Search for the cell housing the specified text and yield its (X, Y) center coordinate. 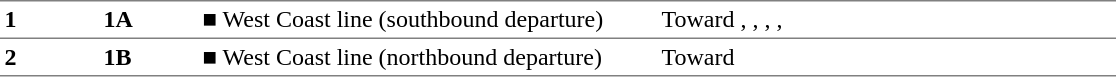
■ West Coast line (northbound departure) (428, 58)
Toward (886, 58)
■ West Coast line (southbound departure) (428, 20)
2 (50, 58)
1 (50, 20)
Toward , , , , (886, 20)
1A (148, 20)
1B (148, 58)
